Search for the cell housing the specified text and yield its (x, y) center coordinate. 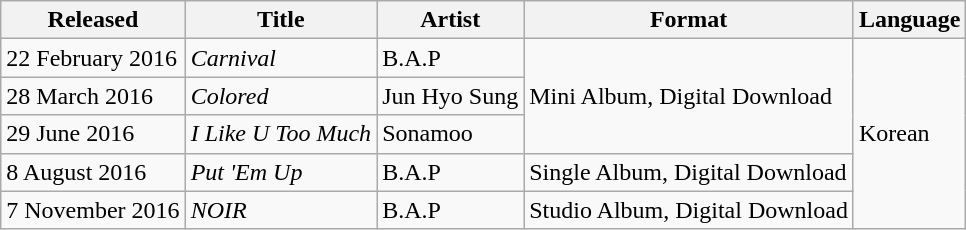
Korean (909, 134)
Released (93, 20)
Artist (450, 20)
Colored (281, 96)
Jun Hyo Sung (450, 96)
28 March 2016 (93, 96)
Title (281, 20)
Single Album, Digital Download (689, 172)
Language (909, 20)
Mini Album, Digital Download (689, 96)
29 June 2016 (93, 134)
Carnival (281, 58)
8 August 2016 (93, 172)
Sonamoo (450, 134)
Put 'Em Up (281, 172)
22 February 2016 (93, 58)
Studio Album, Digital Download (689, 210)
I Like U Too Much (281, 134)
Format (689, 20)
NOIR (281, 210)
7 November 2016 (93, 210)
